For the text-containing cell, return its midpoint in [X, Y] coordinate format. 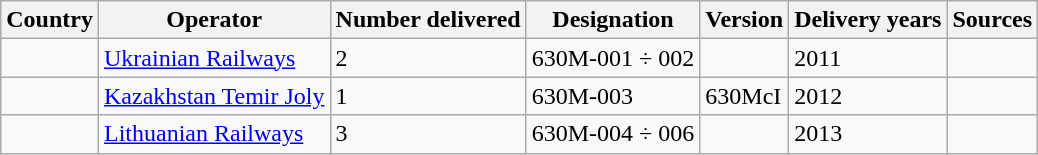
Country [50, 20]
Number delivered [428, 20]
Kazakhstan Temir Joly [214, 96]
Lithuanian Railways [214, 134]
Version [744, 20]
2013 [868, 134]
630M-003 [613, 96]
630McI [744, 96]
Delivery years [868, 20]
2011 [868, 58]
2012 [868, 96]
630M-001 ÷ 002 [613, 58]
630M-004 ÷ 006 [613, 134]
2 [428, 58]
Operator [214, 20]
Ukrainian Railways [214, 58]
Sources [992, 20]
3 [428, 134]
1 [428, 96]
Designation [613, 20]
